For the text-containing cell, return its midpoint in (x, y) coordinate format. 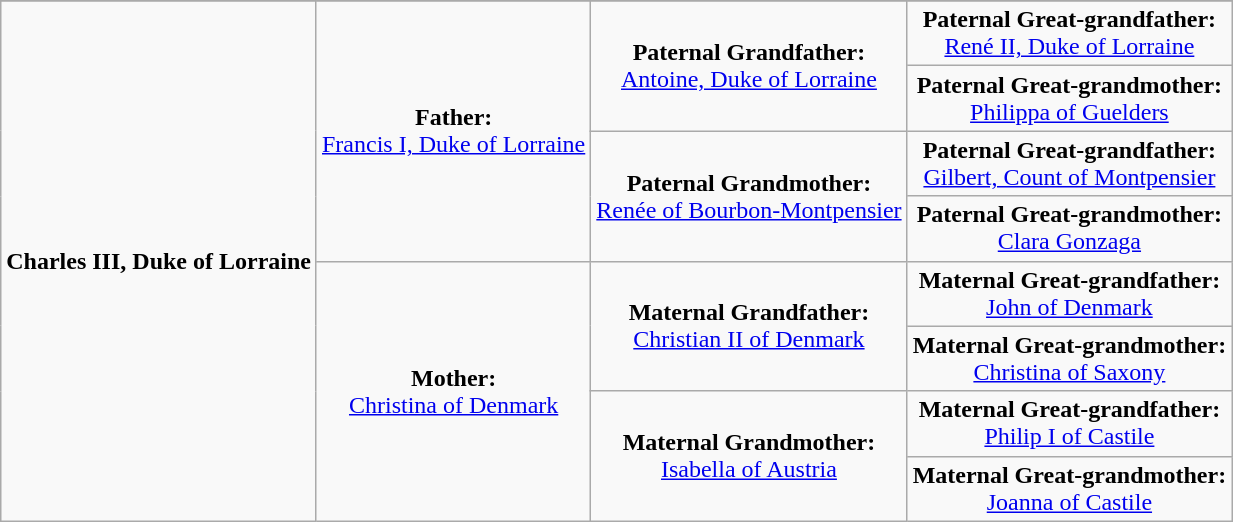
Paternal Great-grandfather:Gilbert, Count of Montpensier (1070, 164)
Paternal Great-grandmother:Philippa of Guelders (1070, 98)
Paternal Grandfather:Antoine, Duke of Lorraine (749, 66)
Maternal Great-grandfather:John of Denmark (1070, 294)
Father:Francis I, Duke of Lorraine (453, 131)
Maternal Great-grandmother:Christina of Saxony (1070, 358)
Paternal Great-grandmother:Clara Gonzaga (1070, 228)
Paternal Grandmother:Renée of Bourbon-Montpensier (749, 196)
Maternal Great-grandfather:Philip I of Castile (1070, 424)
Maternal Grandfather:Christian II of Denmark (749, 326)
Mother:Christina of Denmark (453, 391)
Maternal Great-grandmother:Joanna of Castile (1070, 488)
Maternal Grandmother:Isabella of Austria (749, 456)
Charles III, Duke of Lorraine (159, 261)
Paternal Great-grandfather:René II, Duke of Lorraine (1070, 34)
